Return the (X, Y) coordinate for the center point of the cell that contains the specified text.  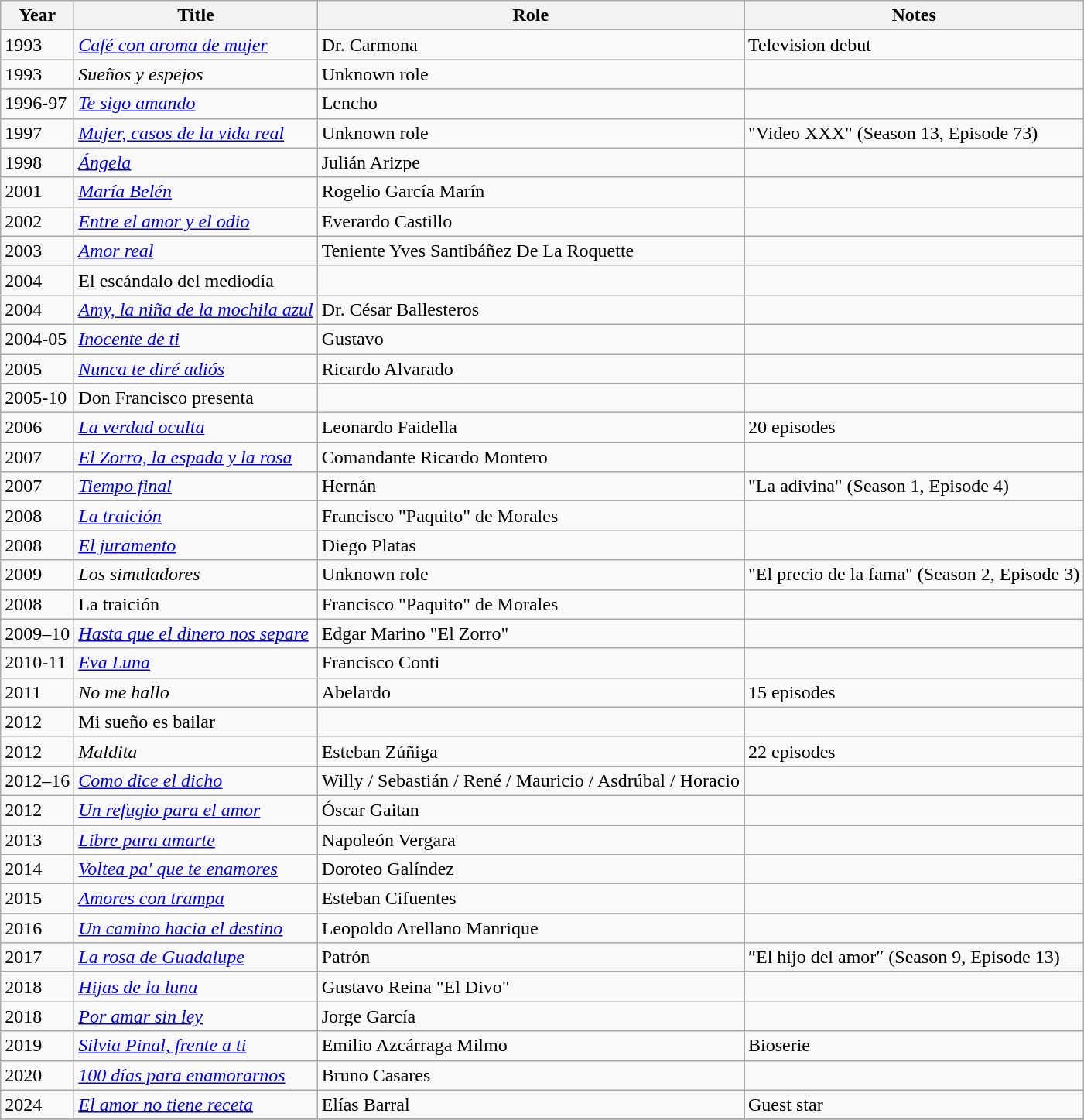
Diego Platas (531, 545)
Los simuladores (196, 575)
Ricardo Alvarado (531, 369)
La verdad oculta (196, 428)
Óscar Gaitan (531, 810)
Voltea pa' que te enamores (196, 869)
Leopoldo Arellano Manrique (531, 928)
Willy / Sebastián / René / Mauricio / Asdrúbal / Horacio (531, 780)
Role (531, 15)
Julián Arizpe (531, 162)
Sueños y espejos (196, 74)
Doroteo Galíndez (531, 869)
Notes (915, 15)
Guest star (915, 1105)
2024 (37, 1105)
María Belén (196, 192)
2001 (37, 192)
Patrón (531, 958)
Por amar sin ley (196, 1016)
Libre para amarte (196, 839)
Amy, la niña de la mochila azul (196, 309)
Abelardo (531, 692)
Year (37, 15)
Gustavo Reina "El Divo" (531, 987)
2003 (37, 251)
Hernán (531, 487)
Ángela (196, 162)
Nunca te diré adiós (196, 369)
1998 (37, 162)
Leonardo Faidella (531, 428)
100 días para enamorarnos (196, 1075)
Dr. César Ballesteros (531, 309)
″El hijo del amor″ (Season 9, Episode 13) (915, 958)
2006 (37, 428)
Amores con trampa (196, 899)
Don Francisco presenta (196, 398)
Tiempo final (196, 487)
2019 (37, 1046)
Napoleón Vergara (531, 839)
El Zorro, la espada y la rosa (196, 457)
Emilio Azcárraga Milmo (531, 1046)
Como dice el dicho (196, 780)
Edgar Marino "El Zorro" (531, 633)
Gustavo (531, 339)
"El precio de la fama" (Season 2, Episode 3) (915, 575)
La rosa de Guadalupe (196, 958)
Mujer, casos de la vida real (196, 133)
"Video XXX" (Season 13, Episode 73) (915, 133)
2015 (37, 899)
El amor no tiene receta (196, 1105)
Café con aroma de mujer (196, 45)
2009–10 (37, 633)
Lencho (531, 104)
Esteban Zúñiga (531, 751)
2004-05 (37, 339)
2017 (37, 958)
Dr. Carmona (531, 45)
Un refugio para el amor (196, 810)
Silvia Pinal, frente a ti (196, 1046)
2012–16 (37, 780)
El escándalo del mediodía (196, 280)
Everardo Castillo (531, 221)
Bioserie (915, 1046)
2013 (37, 839)
No me hallo (196, 692)
Elías Barral (531, 1105)
Amor real (196, 251)
2011 (37, 692)
Inocente de ti (196, 339)
2005-10 (37, 398)
Jorge García (531, 1016)
2014 (37, 869)
2002 (37, 221)
Hasta que el dinero nos separe (196, 633)
22 episodes (915, 751)
2005 (37, 369)
1997 (37, 133)
El juramento (196, 545)
Esteban Cifuentes (531, 899)
Bruno Casares (531, 1075)
Television debut (915, 45)
Eva Luna (196, 663)
20 episodes (915, 428)
Maldita (196, 751)
2016 (37, 928)
Mi sueño es bailar (196, 722)
2010-11 (37, 663)
"La adivina" (Season 1, Episode 4) (915, 487)
Francisco Conti (531, 663)
Title (196, 15)
Entre el amor y el odio (196, 221)
Comandante Ricardo Montero (531, 457)
1996-97 (37, 104)
15 episodes (915, 692)
2009 (37, 575)
Te sigo amando (196, 104)
Teniente Yves Santibáñez De La Roquette (531, 251)
Hijas de la luna (196, 987)
Rogelio García Marín (531, 192)
Un camino hacia el destino (196, 928)
2020 (37, 1075)
